Return the [x, y] coordinate for the center point of the cell that contains the specified text.  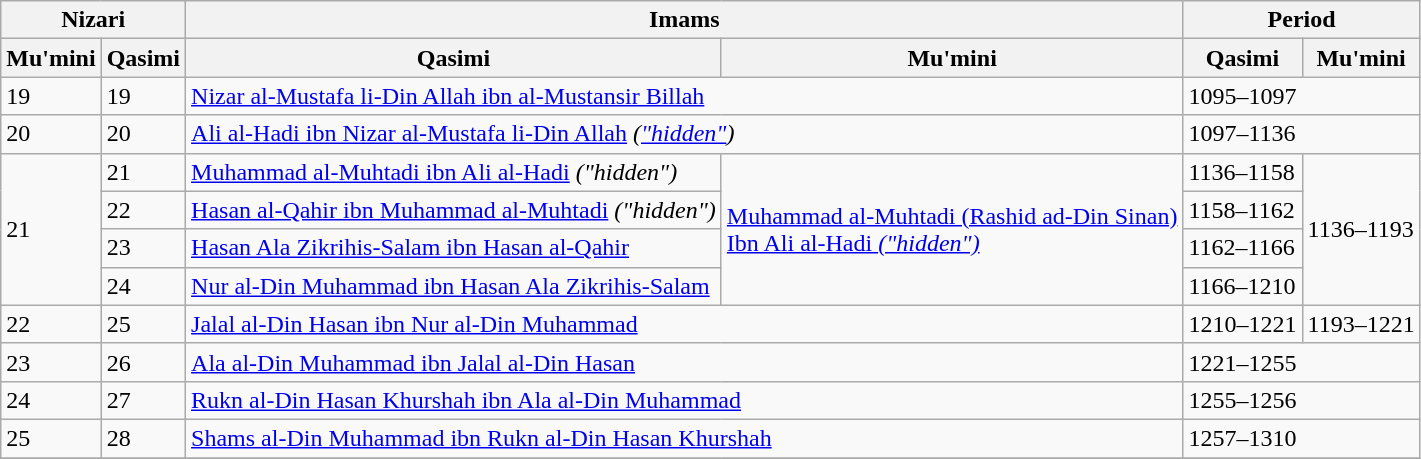
1162–1166 [1242, 248]
1095–1097 [1302, 96]
1193–1221 [1361, 324]
Nizari [94, 20]
Hasan Ala Zikrihis-Salam ibn Hasan al-Qahir [454, 248]
27 [143, 400]
1221–1255 [1302, 362]
1136–1193 [1361, 229]
1136–1158 [1242, 172]
Jalal al-Din Hasan ibn Nur al-Din Muhammad [684, 324]
28 [143, 438]
1158–1162 [1242, 210]
Shams al-Din Muhammad ibn Rukn al-Din Hasan Khurshah [684, 438]
Period [1302, 20]
1255–1256 [1302, 400]
1166–1210 [1242, 286]
1210–1221 [1242, 324]
Hasan al-Qahir ibn Muhammad al-Muhtadi ("hidden") [454, 210]
Imams [684, 20]
1257–1310 [1302, 438]
26 [143, 362]
Muhammad al-Muhtadi ibn Ali al-Hadi ("hidden") [454, 172]
1097–1136 [1302, 134]
Ali al-Hadi ibn Nizar al-Mustafa li-Din Allah ("hidden") [684, 134]
Ala al-Din Muhammad ibn Jalal al-Din Hasan [684, 362]
Nizar al-Mustafa li-Din Allah ibn al-Mustansir Billah [684, 96]
Rukn al-Din Hasan Khurshah ibn Ala al-Din Muhammad [684, 400]
Muhammad al-Muhtadi (Rashid ad-Din Sinan)Ibn Ali al-Hadi ("hidden") [952, 229]
Nur al-Din Muhammad ibn Hasan Ala Zikrihis-Salam [454, 286]
